Identify which cell holds the provided text, then report its (X, Y) central coordinate. 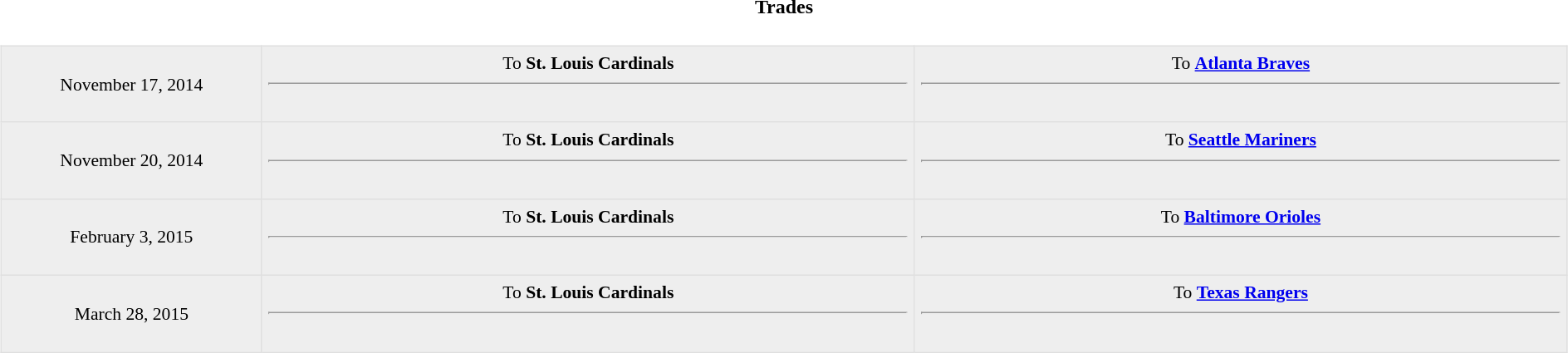
To Seattle Mariners (1241, 160)
To Baltimore Orioles (1241, 237)
November 17, 2014 (131, 84)
February 3, 2015 (131, 237)
March 28, 2015 (131, 313)
November 20, 2014 (131, 160)
To Texas Rangers (1241, 313)
To Atlanta Braves (1241, 84)
